Scan for the cell matching the given text and deliver its [x, y] coordinate at center. 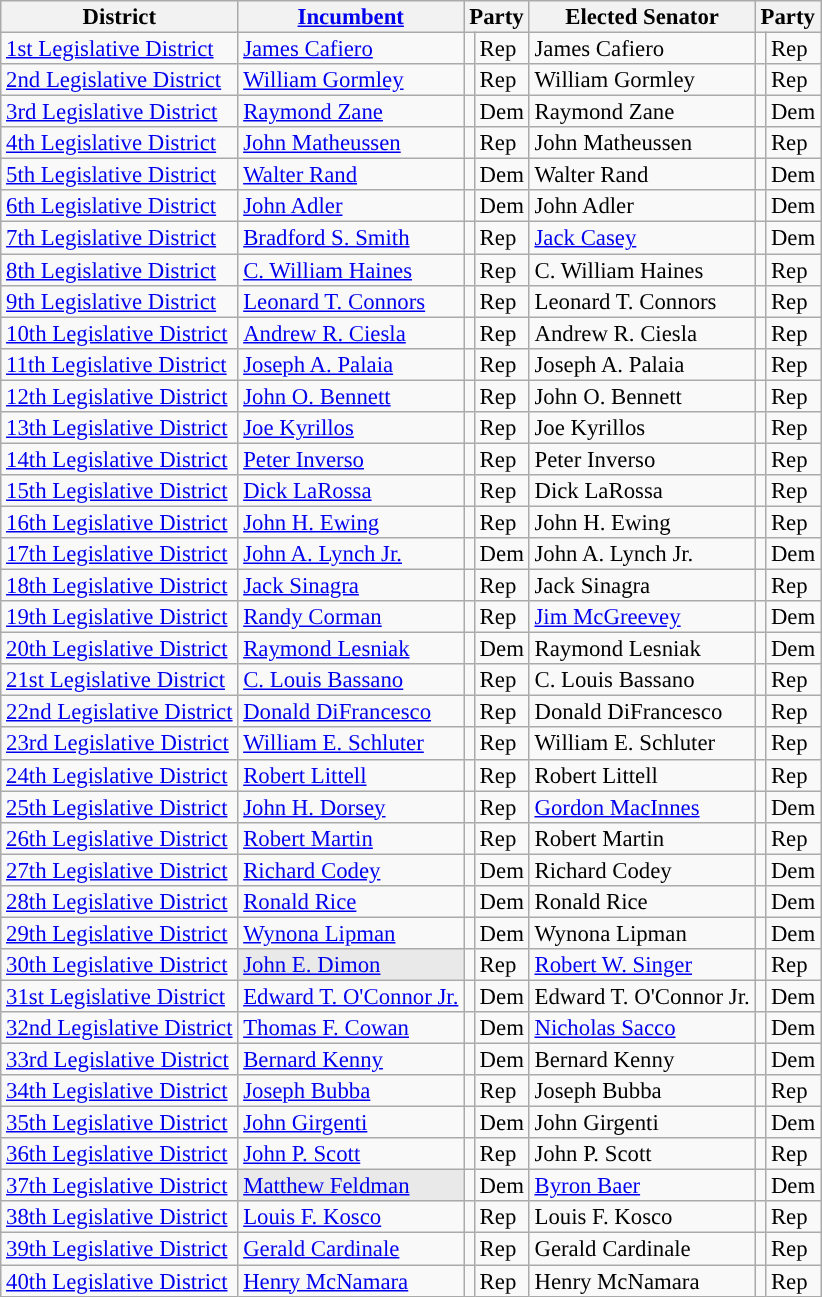
28th Legislative District [120, 902]
13th Legislative District [120, 428]
25th Legislative District [120, 807]
Incumbent [351, 17]
17th Legislative District [120, 554]
2nd Legislative District [120, 80]
24th Legislative District [120, 775]
9th Legislative District [120, 301]
Robert W. Singer [642, 965]
18th Legislative District [120, 586]
26th Legislative District [120, 838]
27th Legislative District [120, 870]
Jim McGreevey [642, 617]
11th Legislative District [120, 364]
5th Legislative District [120, 175]
Jack Casey [642, 238]
7th Legislative District [120, 238]
21st Legislative District [120, 680]
Thomas F. Cowan [351, 1028]
40th Legislative District [120, 1281]
Bradford S. Smith [351, 238]
1st Legislative District [120, 49]
Nicholas Sacco [642, 1028]
31st Legislative District [120, 996]
35th Legislative District [120, 1123]
Matthew Feldman [351, 1186]
33rd Legislative District [120, 1060]
29th Legislative District [120, 933]
39th Legislative District [120, 1249]
John H. Dorsey [351, 807]
32nd Legislative District [120, 1028]
30th Legislative District [120, 965]
6th Legislative District [120, 206]
12th Legislative District [120, 396]
10th Legislative District [120, 333]
District [120, 17]
20th Legislative District [120, 649]
Randy Corman [351, 617]
Gordon MacInnes [642, 807]
37th Legislative District [120, 1186]
23rd Legislative District [120, 744]
14th Legislative District [120, 459]
Byron Baer [642, 1186]
22nd Legislative District [120, 712]
38th Legislative District [120, 1218]
8th Legislative District [120, 270]
16th Legislative District [120, 522]
Elected Senator [642, 17]
19th Legislative District [120, 617]
John E. Dimon [351, 965]
4th Legislative District [120, 143]
34th Legislative District [120, 1091]
36th Legislative District [120, 1154]
3rd Legislative District [120, 112]
15th Legislative District [120, 491]
